Output the [X, Y] coordinate of the center of the cell containing the given text.  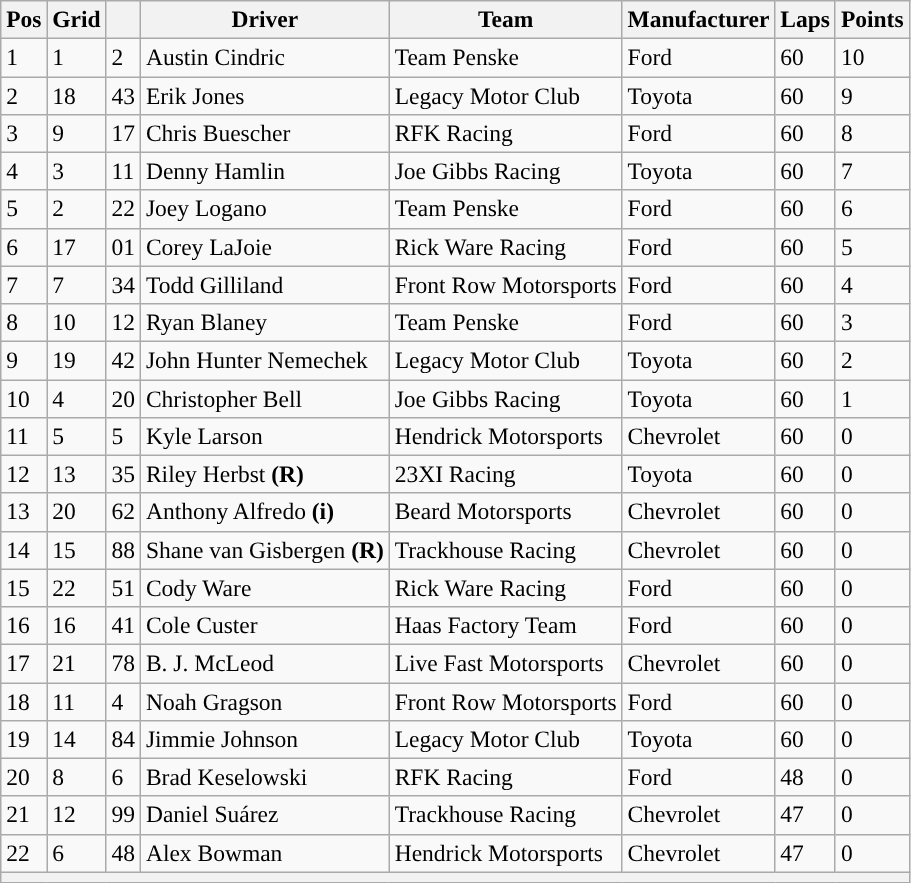
B. J. McLeod [264, 663]
Anthony Alfredo (i) [264, 512]
Austin Cindric [264, 57]
35 [123, 474]
62 [123, 512]
51 [123, 588]
Shane van Gisbergen (R) [264, 550]
Cody Ware [264, 588]
Laps [806, 19]
Jimmie Johnson [264, 739]
Team [506, 19]
43 [123, 95]
Pos [24, 19]
Points [872, 19]
Erik Jones [264, 95]
01 [123, 247]
Corey LaJoie [264, 247]
Joey Logano [264, 209]
Denny Hamlin [264, 171]
84 [123, 739]
Christopher Bell [264, 398]
Ryan Blaney [264, 322]
Brad Keselowski [264, 777]
Manufacturer [698, 19]
Cole Custer [264, 625]
Noah Gragson [264, 701]
88 [123, 550]
John Hunter Nemechek [264, 360]
Beard Motorsports [506, 512]
Riley Herbst (R) [264, 474]
Haas Factory Team [506, 625]
42 [123, 360]
78 [123, 663]
Daniel Suárez [264, 815]
Grid [76, 19]
Todd Gilliland [264, 285]
23XI Racing [506, 474]
Live Fast Motorsports [506, 663]
Driver [264, 19]
99 [123, 815]
Chris Buescher [264, 133]
41 [123, 625]
34 [123, 285]
Kyle Larson [264, 436]
Alex Bowman [264, 853]
